Locate the cell with the specified text and output its (X, Y) center coordinate. 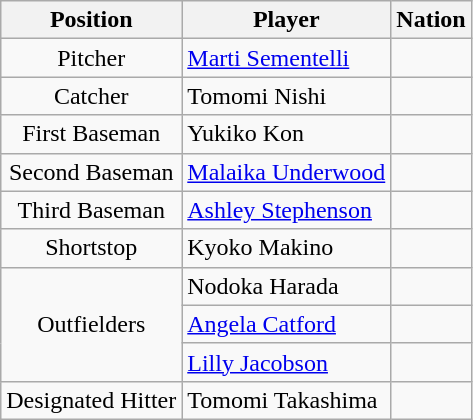
Angela Catford (286, 324)
Tomomi Nishi (286, 96)
Position (92, 20)
Shortstop (92, 248)
Nodoka Harada (286, 286)
Pitcher (92, 58)
Kyoko Makino (286, 248)
Ashley Stephenson (286, 210)
Tomomi Takashima (286, 400)
Designated Hitter (92, 400)
Catcher (92, 96)
Lilly Jacobson (286, 362)
Outfielders (92, 324)
Marti Sementelli (286, 58)
Malaika Underwood (286, 172)
Nation (431, 20)
Third Baseman (92, 210)
Player (286, 20)
Second Baseman (92, 172)
Yukiko Kon (286, 134)
First Baseman (92, 134)
